Provide the [X, Y] coordinate of the cell's center where the given text is located.  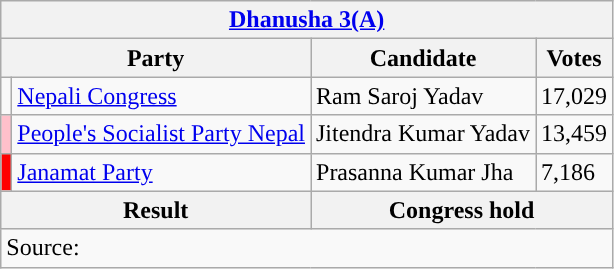
7,186 [574, 172]
Result [156, 210]
Janamat Party [162, 172]
People's Socialist Party Nepal [162, 134]
Dhanusha 3(A) [307, 20]
Ram Saroj Yadav [422, 96]
Congress hold [461, 210]
Votes [574, 58]
Candidate [422, 58]
Source: [307, 248]
17,029 [574, 96]
Nepali Congress [162, 96]
Prasanna Kumar Jha [422, 172]
Jitendra Kumar Yadav [422, 134]
Party [156, 58]
13,459 [574, 134]
